Scan for the cell matching the given text and deliver its (X, Y) coordinate at center. 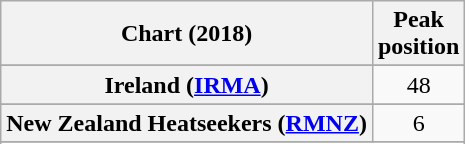
Chart (2018) (187, 34)
New Zealand Heatseekers (RMNZ) (187, 123)
6 (418, 123)
Ireland (IRMA) (187, 85)
Peak position (418, 34)
48 (418, 85)
